Search for the cell housing the specified text and yield its (X, Y) center coordinate. 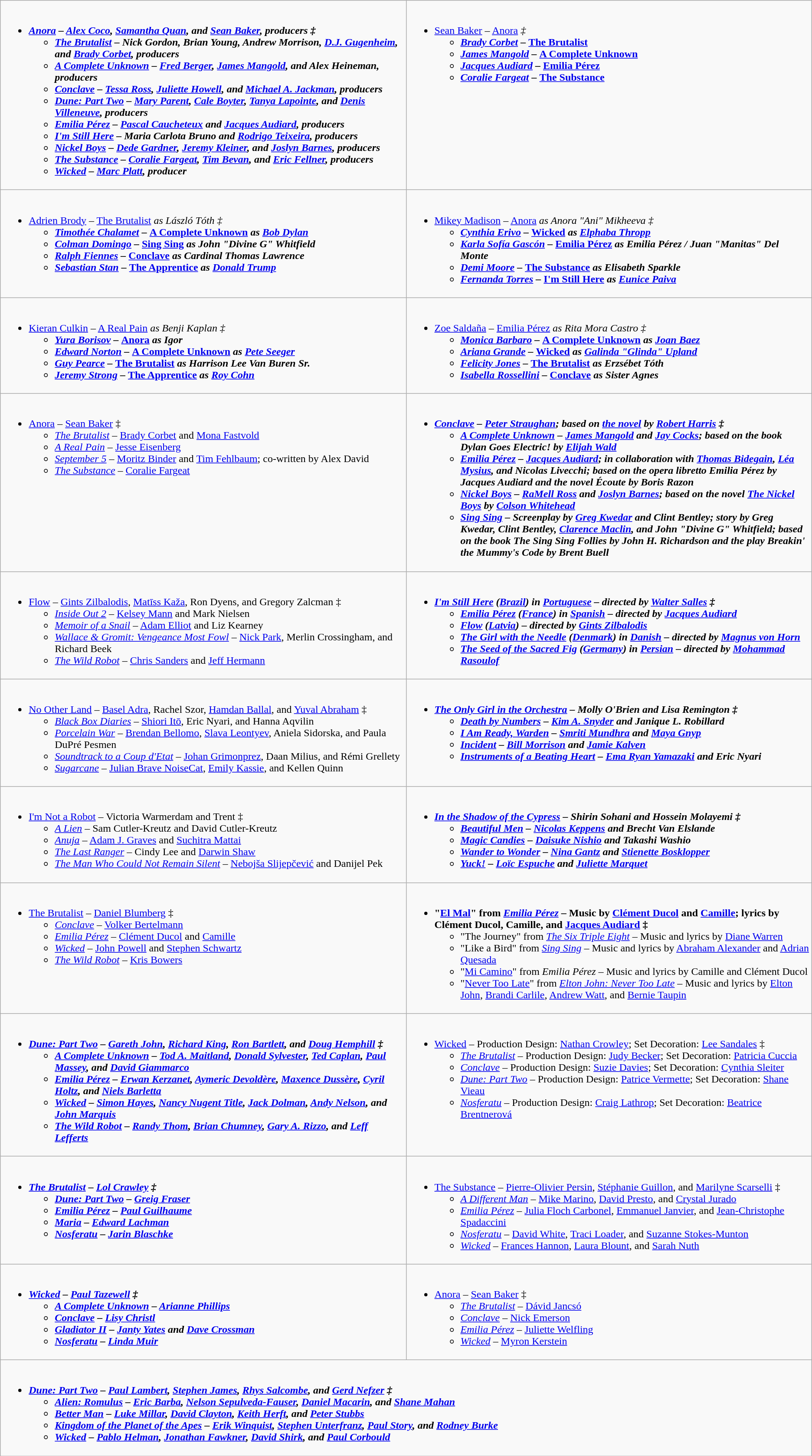
Sean Baker – Anora ‡Brady Corbet – The BrutalistJames Mangold – A Complete UnknownJacques Audiard – Emilia PérezCoralie Fargeat – The Substance (609, 95)
The Brutalist – Lol Crawley ‡Dune: Part Two – Greig FraserEmilia Pérez – Paul GuilhaumeMaria – Edward LachmanNosferatu – Jarin Blaschke (203, 1210)
Anora – Sean Baker ‡The Brutalist – Dávid JancsóConclave – Nick EmersonEmilia Pérez – Juliette WelflingWicked – Myron Kerstein (609, 1312)
